Provide the (X, Y) coordinate of the cell's center where the given text is located.  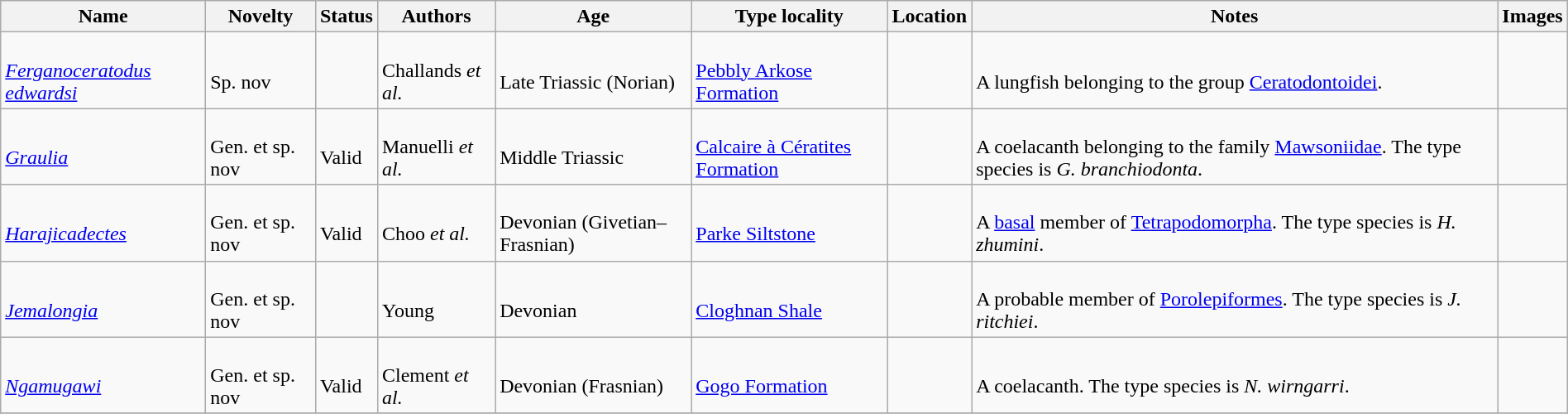
A basal member of Tetrapodomorpha. The type species is H. zhumini. (1235, 223)
Devonian (594, 299)
Calcaire à Cératites Formation (789, 147)
Devonian (Givetian–Frasnian) (594, 223)
A lungfish belonging to the group Ceratodontoidei. (1235, 70)
Cloghnan Shale (789, 299)
A coelacanth belonging to the family Mawsoniidae. The type species is G. branchiodonta. (1235, 147)
Name (103, 17)
Jemalongia (103, 299)
Notes (1235, 17)
Late Triassic (Norian) (594, 70)
Type locality (789, 17)
A probable member of Porolepiformes. The type species is J. ritchiei. (1235, 299)
Young (436, 299)
Devonian (Frasnian) (594, 375)
Ngamugawi (103, 375)
Gogo Formation (789, 375)
Choo et al. (436, 223)
Novelty (261, 17)
Clement et al. (436, 375)
Manuelli et al. (436, 147)
Middle Triassic (594, 147)
Parke Siltstone (789, 223)
Age (594, 17)
Ferganoceratodus edwardsi (103, 70)
Location (930, 17)
Status (346, 17)
Images (1532, 17)
A coelacanth. The type species is N. wirngarri. (1235, 375)
Authors (436, 17)
Challands et al. (436, 70)
Pebbly Arkose Formation (789, 70)
Graulia (103, 147)
Harajicadectes (103, 223)
Sp. nov (261, 70)
